Determine the [x, y] coordinate at the center of the cell enclosing the given text.  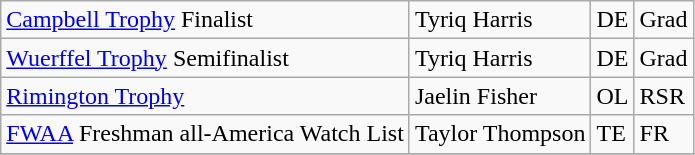
TE [612, 134]
RSR [664, 96]
Jaelin Fisher [500, 96]
OL [612, 96]
FWAA Freshman all-America Watch List [206, 134]
FR [664, 134]
Campbell Trophy Finalist [206, 20]
Wuerffel Trophy Semifinalist [206, 58]
Rimington Trophy [206, 96]
Taylor Thompson [500, 134]
